Return [X, Y] of the center of cell containing provided text 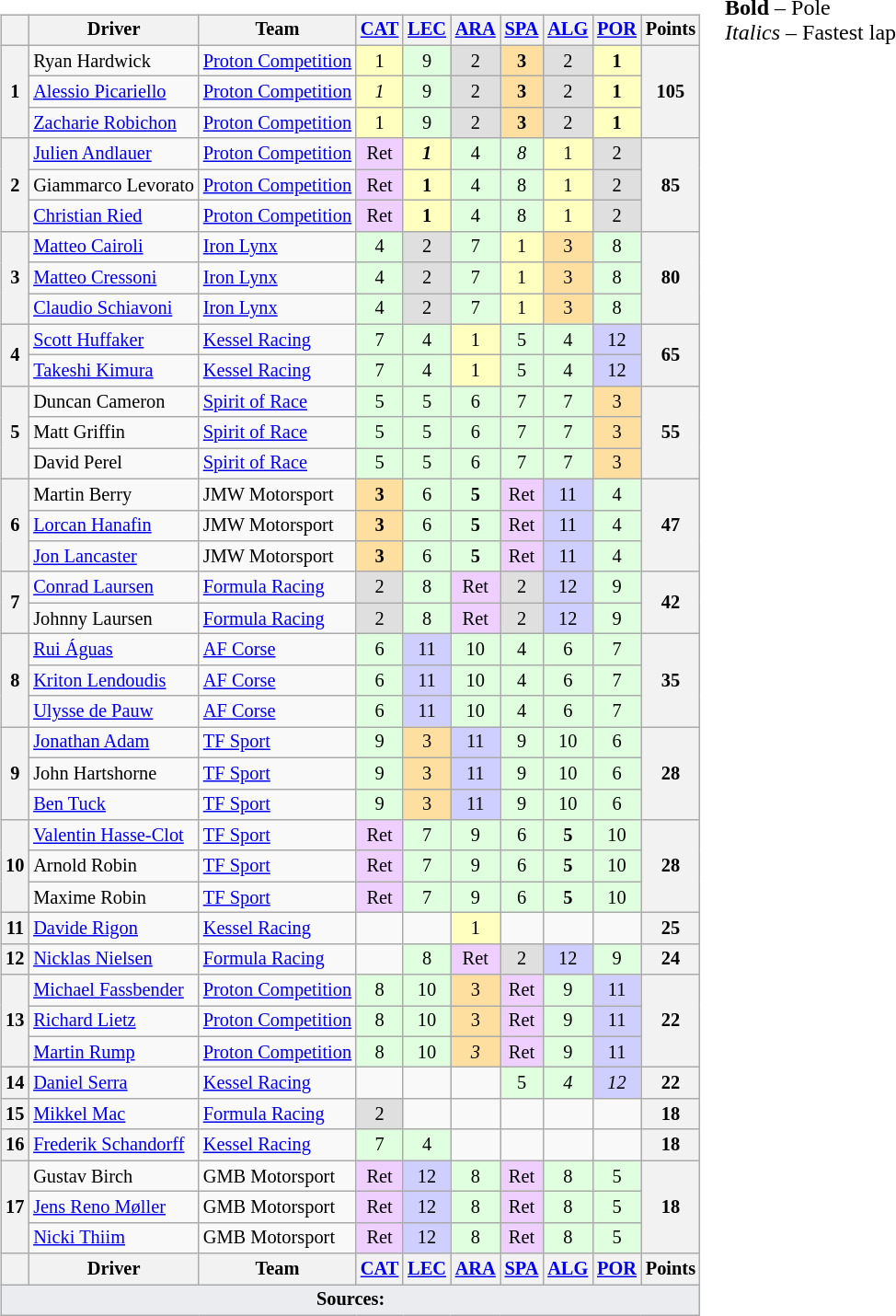
55 [671, 433]
42 [671, 602]
Frederik Schandorff [114, 1145]
Duncan Cameron [114, 402]
John Hartshorne [114, 773]
Michael Fassbender [114, 990]
Christian Ried [114, 216]
Jon Lancaster [114, 557]
Maxime Robin [114, 897]
Martin Berry [114, 494]
24 [671, 959]
Ryan Hardwick [114, 61]
80 [671, 278]
Ben Tuck [114, 804]
Matt Griffin [114, 433]
Zacharie Robichon [114, 123]
17 [15, 1207]
Matteo Cairoli [114, 247]
Alessio Picariello [114, 92]
Gustav Birch [114, 1176]
Matteo Cressoni [114, 278]
Daniel Serra [114, 1083]
David Perel [114, 464]
Jonathan Adam [114, 743]
105 [671, 92]
Mikkel Mac [114, 1114]
Claudio Schiavoni [114, 309]
Scott Huffaker [114, 340]
Nicki Thiim [114, 1238]
15 [15, 1114]
Davide Rigon [114, 929]
Rui Águas [114, 650]
13 [15, 1022]
35 [671, 681]
Richard Lietz [114, 1022]
Nicklas Nielsen [114, 959]
Takeshi Kimura [114, 371]
Conrad Laursen [114, 587]
Giammarco Levorato [114, 185]
47 [671, 525]
Valentin Hasse-Clot [114, 836]
Lorcan Hanafin [114, 525]
Julien Andlauer [114, 154]
Kriton Lendoudis [114, 680]
65 [671, 355]
25 [671, 929]
14 [15, 1083]
Johnny Laursen [114, 618]
Martin Rump [114, 1052]
85 [671, 184]
16 [15, 1145]
Arnold Robin [114, 866]
Ulysse de Pauw [114, 711]
Jens Reno Møller [114, 1207]
Sources: [350, 1300]
